Return (X, Y) of the center of cell containing provided text 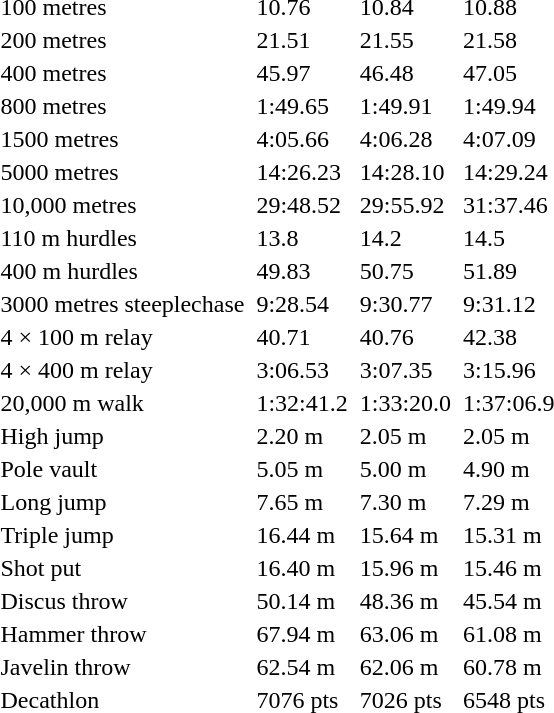
1:49.91 (405, 106)
2.20 m (302, 436)
15.64 m (405, 535)
40.71 (302, 337)
13.8 (302, 238)
5.05 m (302, 469)
1:32:41.2 (302, 403)
2.05 m (405, 436)
4:05.66 (302, 139)
50.14 m (302, 601)
29:48.52 (302, 205)
21.51 (302, 40)
4:06.28 (405, 139)
14:26.23 (302, 172)
15.96 m (405, 568)
49.83 (302, 271)
14:28.10 (405, 172)
62.54 m (302, 667)
67.94 m (302, 634)
62.06 m (405, 667)
40.76 (405, 337)
50.75 (405, 271)
7.65 m (302, 502)
5.00 m (405, 469)
14.2 (405, 238)
16.40 m (302, 568)
9:28.54 (302, 304)
21.55 (405, 40)
7.30 m (405, 502)
16.44 m (302, 535)
29:55.92 (405, 205)
1:33:20.0 (405, 403)
48.36 m (405, 601)
1:49.65 (302, 106)
9:30.77 (405, 304)
3:07.35 (405, 370)
63.06 m (405, 634)
3:06.53 (302, 370)
46.48 (405, 73)
45.97 (302, 73)
